Identify which cell holds the provided text, then report its [X, Y] central coordinate. 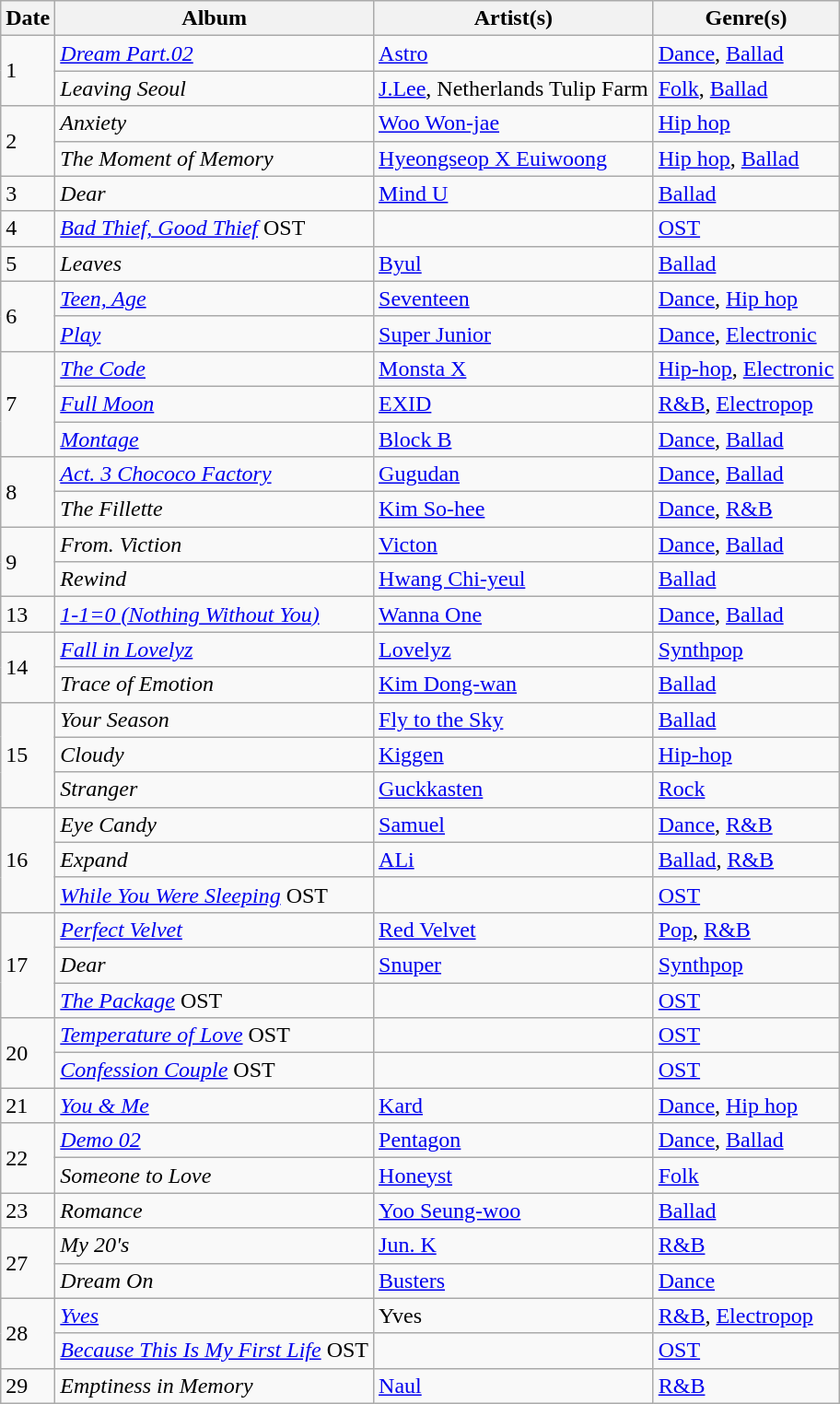
Yoo Seung-woo [514, 1211]
27 [28, 1263]
Pop, R&B [746, 930]
14 [28, 667]
Fall in Lovelyz [215, 649]
Montage [215, 439]
Because This Is My First Life OST [215, 1351]
Kiggen [514, 755]
22 [28, 1158]
Samuel [514, 825]
Kard [514, 1106]
Pentagon [514, 1141]
Dance, Electronic [746, 333]
Hyeongseop X Euiwoong [514, 158]
The Code [215, 369]
Play [215, 333]
Stranger [215, 790]
2 [28, 141]
Hip-hop [746, 755]
Monsta X [514, 369]
Hip-hop, Electronic [746, 369]
Jun. K [514, 1246]
6 [28, 316]
4 [28, 228]
Act. 3 Chococo Factory [215, 474]
1-1=0 (Nothing Without You) [215, 614]
Date [28, 18]
16 [28, 860]
3 [28, 193]
Woo Won-jae [514, 123]
Kim Dong-wan [514, 684]
Artist(s) [514, 18]
Temperature of Love OST [215, 1035]
Rewind [215, 579]
Wanna One [514, 614]
Red Velvet [514, 930]
Hwang Chi-yeul [514, 579]
Naul [514, 1386]
Dream Part.02 [215, 53]
While You Were Sleeping OST [215, 895]
Folk [746, 1176]
The Package OST [215, 1000]
Snuper [514, 965]
Your Season [215, 720]
9 [28, 562]
EXID [514, 404]
13 [28, 614]
Fly to the Sky [514, 720]
Demo 02 [215, 1141]
Kim So-hee [514, 509]
Trace of Emotion [215, 684]
21 [28, 1106]
Seventeen [514, 298]
Cloudy [215, 755]
15 [28, 755]
Hip hop [746, 123]
Astro [514, 53]
Super Junior [514, 333]
Guckkasten [514, 790]
Honeyst [514, 1176]
29 [28, 1386]
Victon [514, 544]
The Moment of Memory [215, 158]
Expand [215, 860]
Dream On [215, 1281]
Leaving Seoul [215, 88]
Ballad, R&B [746, 860]
Anxiety [215, 123]
Album [215, 18]
Perfect Velvet [215, 930]
Leaves [215, 263]
Gugudan [514, 474]
Romance [215, 1211]
Bad Thief, Good Thief OST [215, 228]
23 [28, 1211]
Eye Candy [215, 825]
20 [28, 1053]
Full Moon [215, 404]
Hip hop, Ballad [746, 158]
My 20's [215, 1246]
Lovelyz [514, 649]
J.Lee, Netherlands Tulip Farm [514, 88]
5 [28, 263]
Dance [746, 1281]
Teen, Age [215, 298]
Rock [746, 790]
ALi [514, 860]
Mind U [514, 193]
8 [28, 492]
Busters [514, 1281]
Confession Couple OST [215, 1071]
Byul [514, 263]
You & Me [215, 1106]
Genre(s) [746, 18]
Someone to Love [215, 1176]
Block B [514, 439]
From. Viction [215, 544]
Folk, Ballad [746, 88]
1 [28, 71]
28 [28, 1333]
7 [28, 404]
The Fillette [215, 509]
17 [28, 965]
Emptiness in Memory [215, 1386]
